Return the (x, y) coordinate for the center point of the cell that contains the specified text.  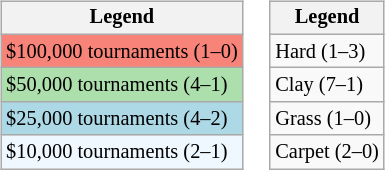
$10,000 tournaments (2–1) (122, 152)
$50,000 tournaments (4–1) (122, 85)
Clay (7–1) (326, 85)
$25,000 tournaments (4–2) (122, 119)
Hard (1–3) (326, 51)
Carpet (2–0) (326, 152)
$100,000 tournaments (1–0) (122, 51)
Grass (1–0) (326, 119)
